Provide the (X, Y) coordinate of the cell's center where the given text is located.  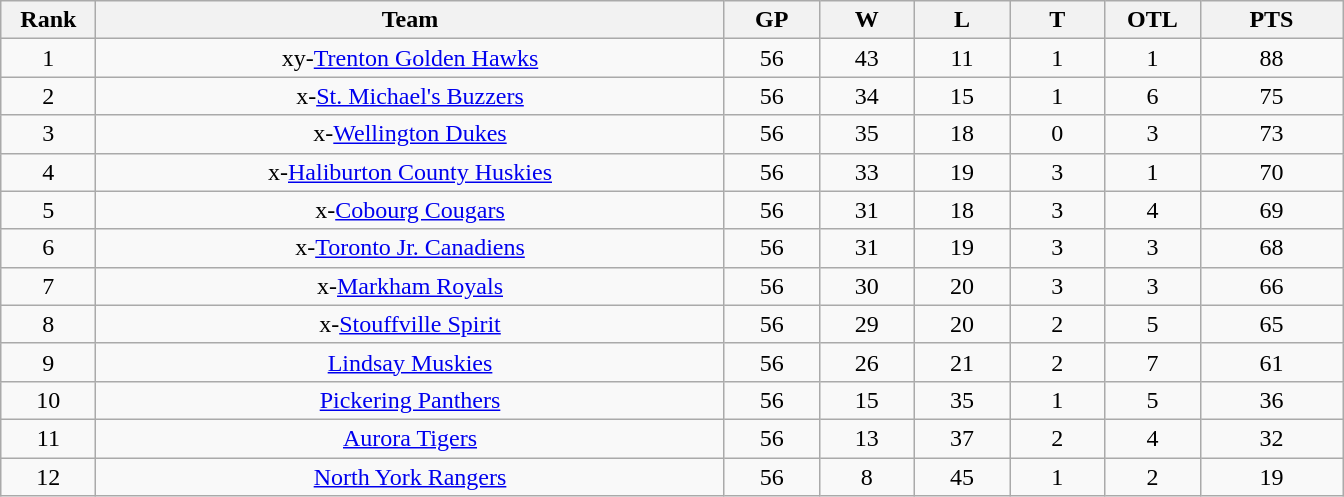
OTL (1152, 20)
32 (1272, 438)
xy-Trenton Golden Hawks (410, 58)
29 (866, 324)
45 (962, 477)
12 (48, 477)
x-Stouffville Spirit (410, 324)
Rank (48, 20)
T (1058, 20)
13 (866, 438)
x-Toronto Jr. Canadiens (410, 248)
North York Rangers (410, 477)
Team (410, 20)
33 (866, 172)
30 (866, 286)
21 (962, 362)
9 (48, 362)
Pickering Panthers (410, 400)
x-Wellington Dukes (410, 134)
Aurora Tigers (410, 438)
10 (48, 400)
26 (866, 362)
x-Haliburton County Huskies (410, 172)
75 (1272, 96)
66 (1272, 286)
88 (1272, 58)
43 (866, 58)
69 (1272, 210)
PTS (1272, 20)
x-St. Michael's Buzzers (410, 96)
W (866, 20)
L (962, 20)
x-Cobourg Cougars (410, 210)
37 (962, 438)
GP (772, 20)
73 (1272, 134)
x-Markham Royals (410, 286)
61 (1272, 362)
Lindsay Muskies (410, 362)
36 (1272, 400)
68 (1272, 248)
65 (1272, 324)
0 (1058, 134)
34 (866, 96)
70 (1272, 172)
